Search for the cell housing the specified text and yield its (x, y) center coordinate. 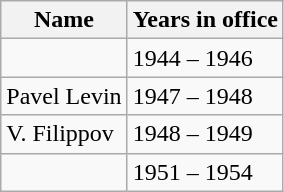
1944 – 1946 (205, 58)
V. Filippov (64, 134)
1947 – 1948 (205, 96)
1951 – 1954 (205, 172)
Years in office (205, 20)
1948 – 1949 (205, 134)
Name (64, 20)
Pavel Levin (64, 96)
